Capture the cell that displays the provided text and extract its (X, Y) central coordinate. 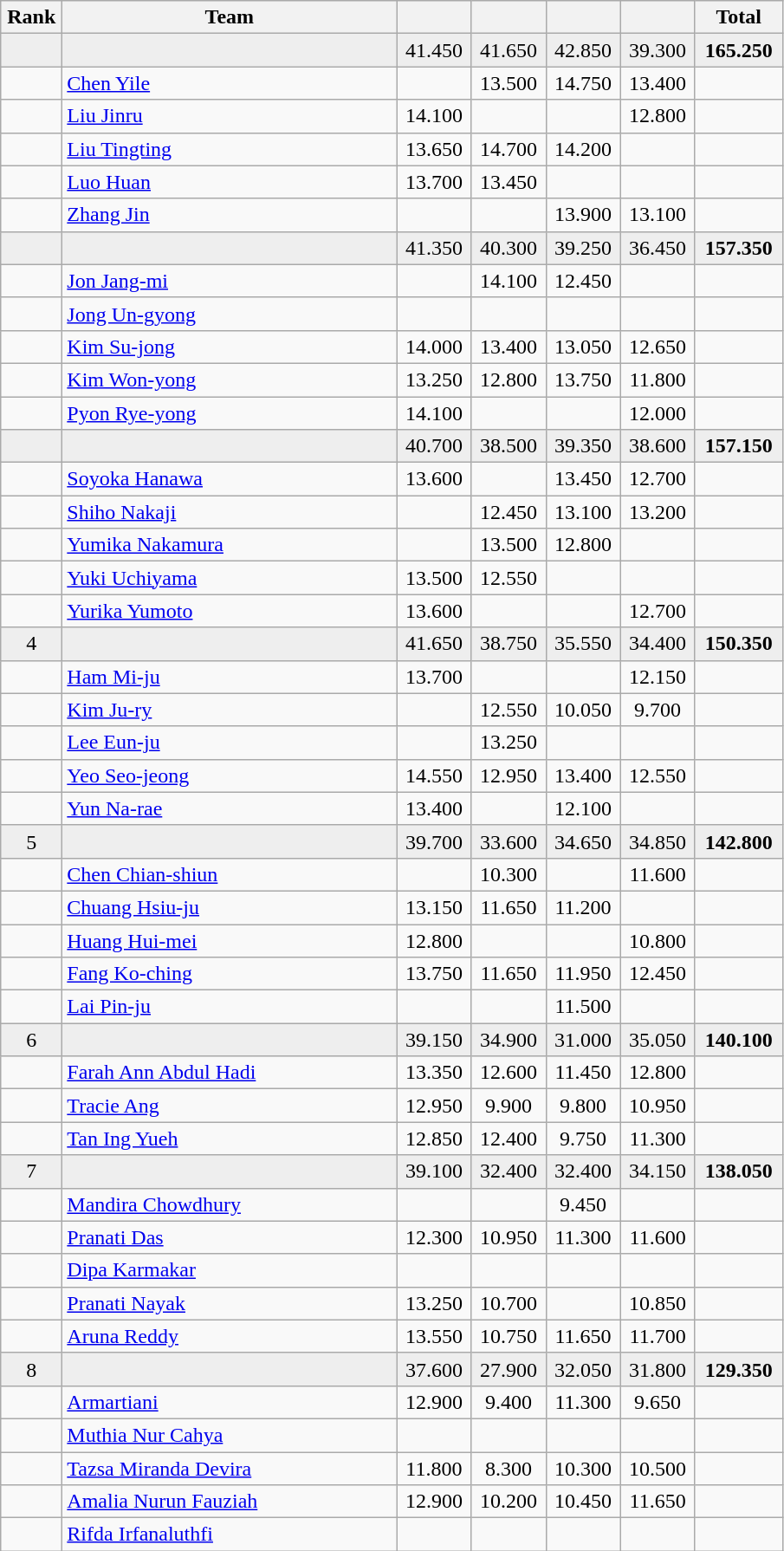
34.650 (583, 841)
Chen Chian-shiun (230, 874)
12.300 (434, 1237)
38.750 (509, 644)
Tan Ing Yueh (230, 1139)
Huang Hui-mei (230, 940)
8 (31, 1369)
Tazsa Miranda Devira (230, 1469)
Yun Na-rae (230, 808)
40.700 (434, 446)
Muthia Nur Cahya (230, 1435)
Luo Huan (230, 182)
12.850 (434, 1139)
Pyon Rye-yong (230, 413)
13.050 (583, 347)
10.200 (509, 1502)
35.050 (658, 1040)
14.750 (583, 83)
Ham Mi-ju (230, 677)
13.350 (434, 1073)
9.450 (583, 1204)
Team (230, 17)
13.200 (658, 512)
12.150 (658, 677)
10.500 (658, 1469)
157.350 (738, 248)
Lee Eun-ju (230, 743)
Yurika Yumoto (230, 611)
Yumika Nakamura (230, 545)
39.350 (583, 446)
Zhang Jin (230, 215)
31.000 (583, 1040)
8.300 (509, 1469)
Aruna Reddy (230, 1336)
9.750 (583, 1139)
4 (31, 644)
10.050 (583, 710)
13.900 (583, 215)
9.800 (583, 1106)
11.950 (583, 974)
39.700 (434, 841)
Soyoka Hanawa (230, 479)
Chen Yile (230, 83)
13.650 (434, 149)
10.450 (583, 1502)
142.800 (738, 841)
37.600 (434, 1369)
138.050 (738, 1171)
38.500 (509, 446)
10.850 (658, 1303)
34.850 (658, 841)
11.700 (658, 1336)
Liu Jinru (230, 116)
12.600 (509, 1073)
Chuang Hsiu-ju (230, 907)
39.150 (434, 1040)
39.300 (658, 50)
12.000 (658, 413)
Jong Un-gyong (230, 314)
10.800 (658, 940)
9.650 (658, 1402)
39.250 (583, 248)
Yeo Seo-jeong (230, 775)
129.350 (738, 1369)
11.200 (583, 907)
12.650 (658, 347)
39.100 (434, 1171)
9.900 (509, 1106)
10.750 (509, 1336)
Farah Ann Abdul Hadi (230, 1073)
Shiho Nakaji (230, 512)
27.900 (509, 1369)
14.200 (583, 149)
13.550 (434, 1336)
Liu Tingting (230, 149)
6 (31, 1040)
165.250 (738, 50)
38.600 (658, 446)
Rank (31, 17)
14.550 (434, 775)
41.450 (434, 50)
31.800 (658, 1369)
5 (31, 841)
Kim Su-jong (230, 347)
35.550 (583, 644)
Dipa Karmakar (230, 1270)
32.050 (583, 1369)
Fang Ko-ching (230, 974)
Kim Won-yong (230, 380)
12.100 (583, 808)
9.400 (509, 1402)
Jon Jang-mi (230, 281)
41.350 (434, 248)
150.350 (738, 644)
40.300 (509, 248)
36.450 (658, 248)
14.000 (434, 347)
14.700 (509, 149)
9.700 (658, 710)
13.150 (434, 907)
7 (31, 1171)
Yuki Uchiyama (230, 578)
33.600 (509, 841)
42.850 (583, 50)
Amalia Nurun Fauziah (230, 1502)
Armartiani (230, 1402)
11.450 (583, 1073)
140.100 (738, 1040)
Pranati Nayak (230, 1303)
34.400 (658, 644)
Lai Pin-ju (230, 1007)
Pranati Das (230, 1237)
34.150 (658, 1171)
Kim Ju-ry (230, 710)
157.150 (738, 446)
10.700 (509, 1303)
Rifda Irfanaluthfi (230, 1535)
34.900 (509, 1040)
12.400 (509, 1139)
Mandira Chowdhury (230, 1204)
11.500 (583, 1007)
Tracie Ang (230, 1106)
Total (738, 17)
